Find where the given text appears and provide that cell's center as (x, y) coordinate. 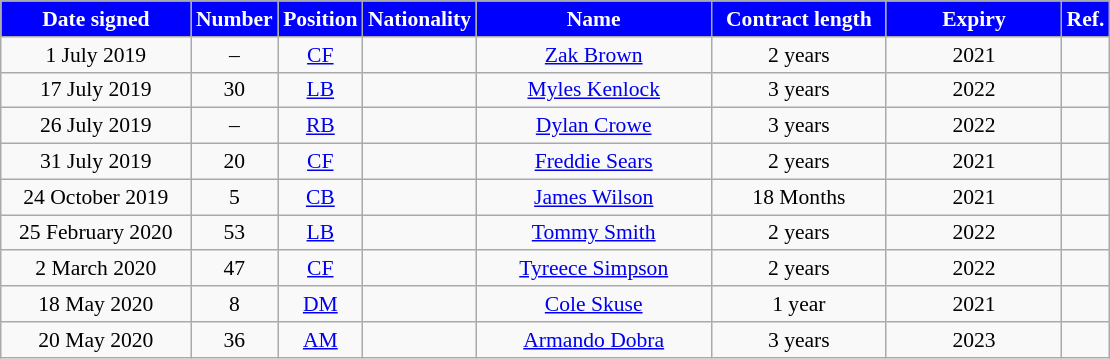
17 July 2019 (96, 90)
18 Months (798, 197)
Ref. (1086, 19)
Freddie Sears (594, 162)
25 February 2020 (96, 233)
Contract length (798, 19)
2 March 2020 (96, 269)
Zak Brown (594, 55)
8 (234, 304)
24 October 2019 (96, 197)
31 July 2019 (96, 162)
James Wilson (594, 197)
Cole Skuse (594, 304)
AM (320, 340)
Tommy Smith (594, 233)
36 (234, 340)
Position (320, 19)
Name (594, 19)
30 (234, 90)
18 May 2020 (96, 304)
Nationality (420, 19)
Myles Kenlock (594, 90)
Armando Dobra (594, 340)
20 (234, 162)
26 July 2019 (96, 126)
Expiry (974, 19)
20 May 2020 (96, 340)
2023 (974, 340)
5 (234, 197)
Date signed (96, 19)
RB (320, 126)
Tyreece Simpson (594, 269)
CB (320, 197)
1 year (798, 304)
Dylan Crowe (594, 126)
DM (320, 304)
Number (234, 19)
1 July 2019 (96, 55)
53 (234, 233)
47 (234, 269)
